Provide the (x, y) coordinate of the cell's center where the given text is located.  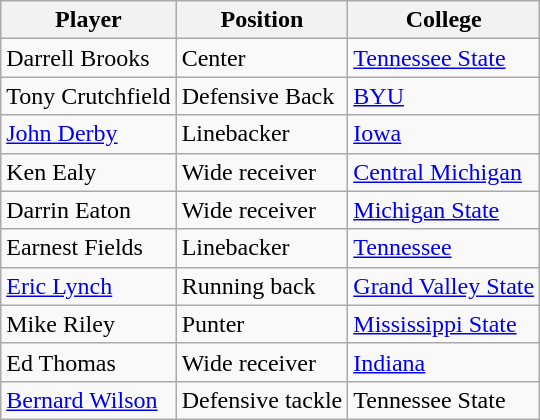
Mike Riley (88, 324)
Ed Thomas (88, 362)
Mississippi State (444, 324)
Eric Lynch (88, 286)
Iowa (444, 134)
Bernard Wilson (88, 400)
Darrin Eaton (88, 210)
Tony Crutchfield (88, 96)
Ken Ealy (88, 172)
Tennessee (444, 248)
Defensive Back (262, 96)
Running back (262, 286)
Darrell Brooks (88, 58)
Earnest Fields (88, 248)
Defensive tackle (262, 400)
Position (262, 20)
College (444, 20)
Grand Valley State (444, 286)
Michigan State (444, 210)
Indiana (444, 362)
BYU (444, 96)
Central Michigan (444, 172)
John Derby (88, 134)
Player (88, 20)
Punter (262, 324)
Center (262, 58)
